Capture the cell that displays the provided text and extract its (x, y) central coordinate. 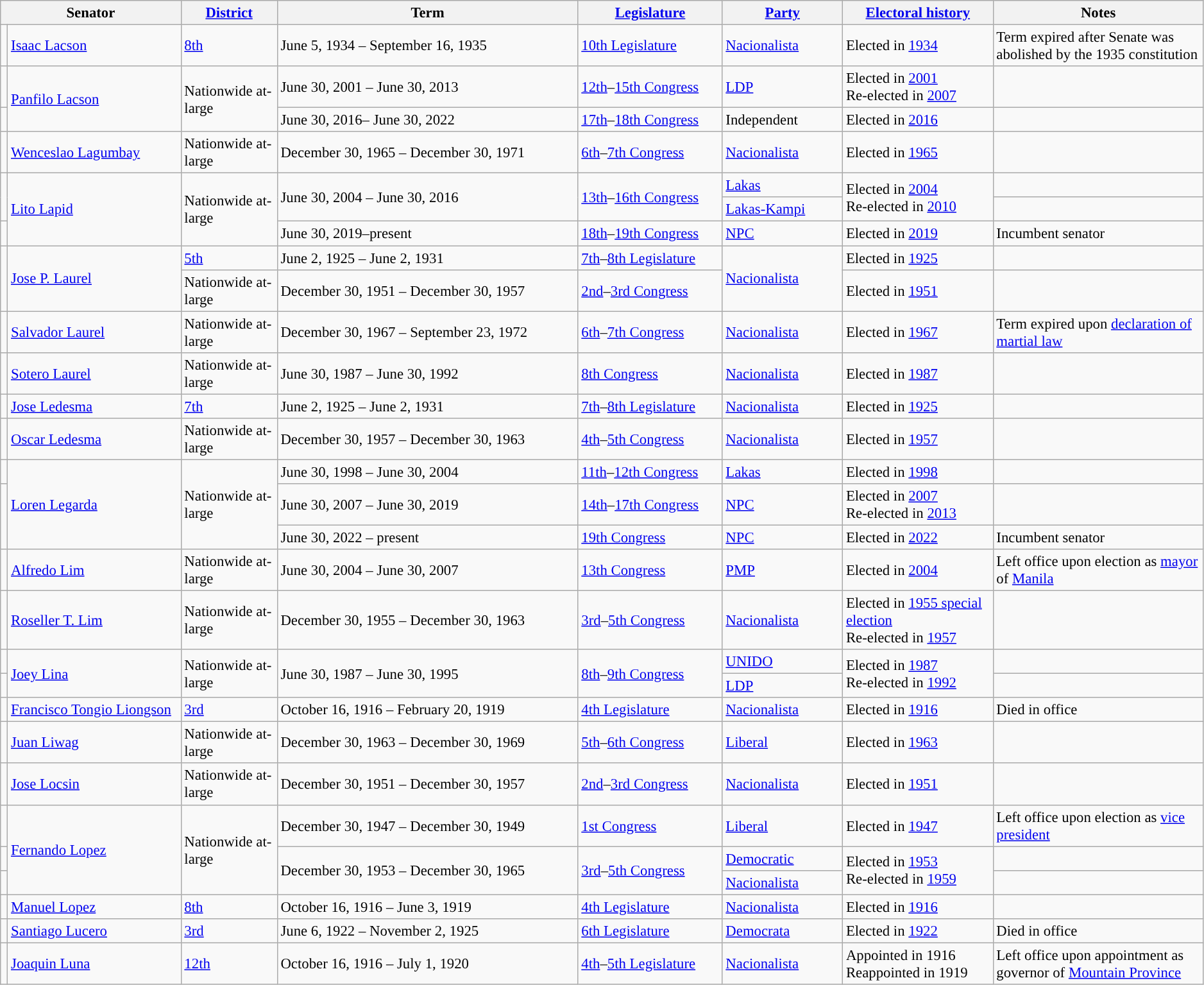
Elected in 2022 (918, 537)
Jose P. Laurel (94, 278)
Elected in 1965 (918, 153)
October 16, 1916 – July 1, 1920 (427, 964)
Jose Locsin (94, 784)
June 30, 1987 – June 30, 1992 (427, 373)
Elected in 2004 (918, 570)
Elected in 1922 (918, 931)
June 30, 2001 – June 30, 2013 (427, 87)
19th Congress (650, 537)
Democrata (783, 931)
June 6, 1922 – November 2, 1925 (427, 931)
12th (229, 964)
Left office upon election as vice president (1098, 825)
Elected in 1957 (918, 439)
Senator (91, 13)
Democratic (783, 859)
Lito Lapid (94, 209)
December 30, 1953 – December 30, 1965 (427, 870)
Party (783, 13)
Oscar Ledesma (94, 439)
June 30, 2004 – June 30, 2016 (427, 198)
Alfredo Lim (94, 570)
Elected in 1955 special electionRe-elected in 1957 (918, 621)
Elected in 1947 (918, 825)
10th Legislature (650, 46)
4th–5th Legislature (650, 964)
Joaquin Luna (94, 964)
Term expired after Senate was abolished by the 1935 constitution (1098, 46)
Salvador Laurel (94, 332)
Elected in 2016 (918, 120)
Elected in 1953Re-elected in 1959 (918, 870)
11th–12th Congress (650, 472)
June 30, 1987 – June 30, 1995 (427, 674)
June 5, 1934 – September 16, 1935 (427, 46)
5th (229, 258)
8th–9th Congress (650, 674)
Notes (1098, 13)
Left office upon appointment as governor of Mountain Province (1098, 964)
13th–16th Congress (650, 198)
Elected in 1987Re-elected in 1992 (918, 674)
June 30, 2007 – June 30, 2019 (427, 504)
Term (427, 13)
Elected in 2004Re-elected in 2010 (918, 198)
December 30, 1957 – December 30, 1963 (427, 439)
District (229, 13)
December 30, 1955 – December 30, 1963 (427, 621)
Santiago Lucero (94, 931)
Loren Legarda (94, 504)
Roseller T. Lim (94, 621)
December 30, 1965 – December 30, 1971 (427, 153)
Francisco Tongio Liongson (94, 710)
Panfilo Lacson (94, 99)
8th Congress (650, 373)
UNIDO (783, 662)
June 30, 2022 – present (427, 537)
Left office upon election as mayor of Manila (1098, 570)
Electoral history (918, 13)
Elected in 2007Re-elected in 2013 (918, 504)
Juan Liwag (94, 743)
Elected in 1998 (918, 472)
Elected in 1934 (918, 46)
Elected in 2019 (918, 234)
Elected in 1987 (918, 373)
18th–19th Congress (650, 234)
17th–18th Congress (650, 120)
October 16, 1916 – June 3, 1919 (427, 907)
4th–5th Congress (650, 439)
December 30, 1963 – December 30, 1969 (427, 743)
December 30, 1947 – December 30, 1949 (427, 825)
14th–17th Congress (650, 504)
December 30, 1967 – September 23, 1972 (427, 332)
Appointed in 1916Reappointed in 1919 (918, 964)
13th Congress (650, 570)
Independent (783, 120)
Elected in 1967 (918, 332)
June 30, 2016– June 30, 2022 (427, 120)
Joey Lina (94, 674)
October 16, 1916 – February 20, 1919 (427, 710)
June 30, 2019–present (427, 234)
Wenceslao Lagumbay (94, 153)
June 30, 2004 – June 30, 2007 (427, 570)
Term expired upon declaration of martial law (1098, 332)
Isaac Lacson (94, 46)
12th–15th Congress (650, 87)
Fernando Lopez (94, 850)
June 30, 1998 – June 30, 2004 (427, 472)
7th (229, 406)
Elected in 2001Re-elected in 2007 (918, 87)
Sotero Laurel (94, 373)
1st Congress (650, 825)
Legislature (650, 13)
6th Legislature (650, 931)
Manuel Lopez (94, 907)
Lakas-Kampi (783, 210)
PMP (783, 570)
Elected in 1963 (918, 743)
Jose Ledesma (94, 406)
5th–6th Congress (650, 743)
